For the text-containing cell, return its midpoint in [X, Y] coordinate format. 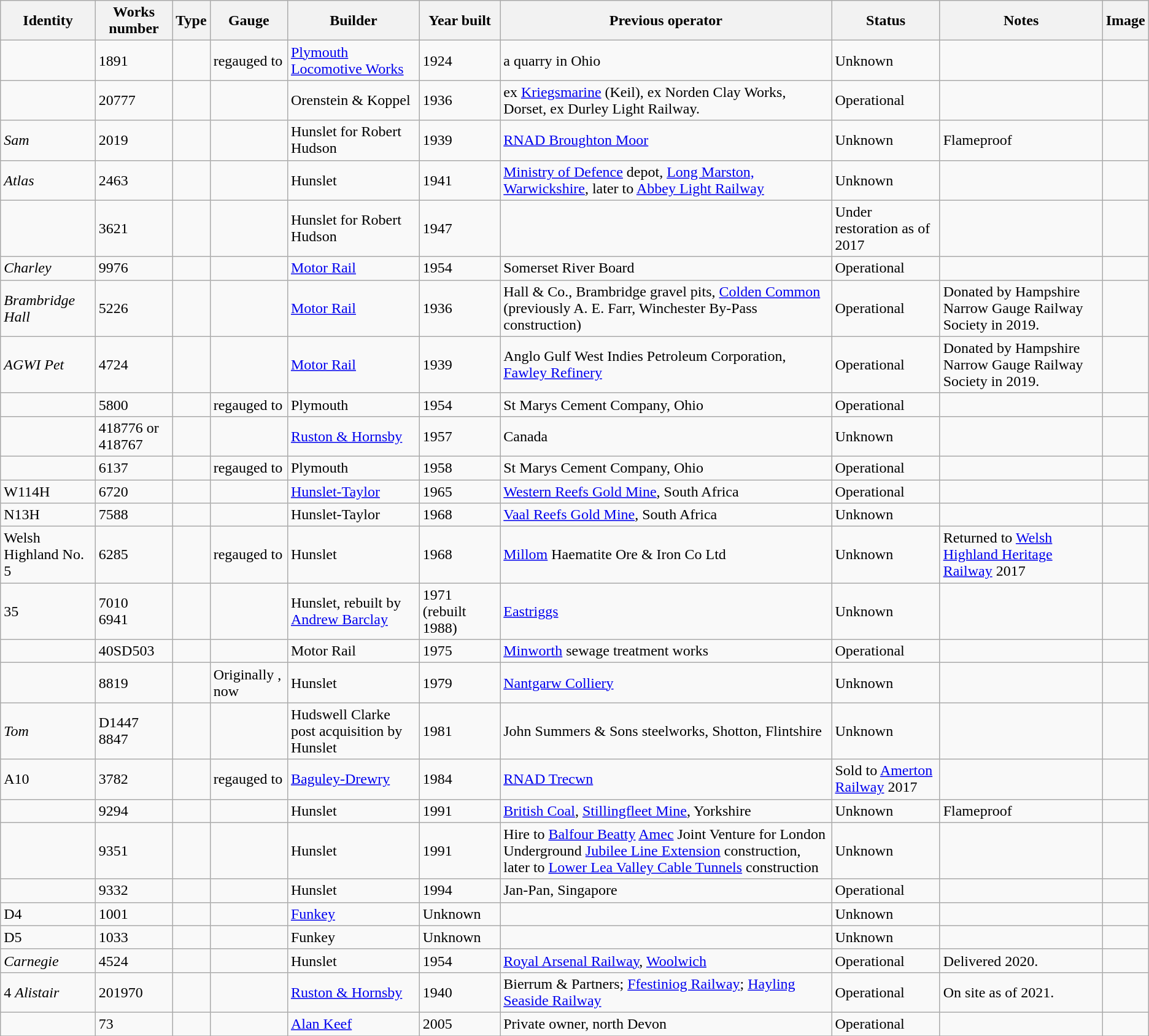
1957 [459, 436]
2019 [134, 140]
Orenstein & Koppel [354, 101]
Hudswell Clarke post acquisition by Hunslet [354, 731]
Builder [354, 21]
40SD503 [134, 651]
Gauge [249, 21]
Plymouth Locomotive Works [354, 60]
Image [1126, 21]
1965 [459, 492]
John Summers & Sons steelworks, Shotton, Flintshire [666, 731]
Minworth sewage treatment works [666, 651]
5226 [134, 308]
Year built [459, 21]
Previous operator [666, 21]
4 Alistair [48, 992]
73 [134, 1024]
4724 [134, 365]
Hall & Co., Brambridge gravel pits, Colden Common (previously A. E. Farr, Winchester By-Pass construction) [666, 308]
D4 [48, 914]
20777 [134, 101]
4524 [134, 961]
Vaal Reefs Gold Mine, South Africa [666, 515]
Welsh Highland No. 5 [48, 555]
British Coal, Stillingfleet Mine, Yorkshire [666, 811]
1947 [459, 228]
Western Reefs Gold Mine, South Africa [666, 492]
1971 (rebuilt 1988) [459, 611]
70106941 [134, 611]
Baguley-Drewry [354, 779]
Tom [48, 731]
Anglo Gulf West Indies Petroleum Corporation, Fawley Refinery [666, 365]
RNAD Broughton Moor [666, 140]
D5 [48, 937]
7588 [134, 515]
Delivered 2020. [1021, 961]
Originally , now [249, 682]
Returned to Welsh Highland Heritage Railway 2017 [1021, 555]
Hunslet, rebuilt by Andrew Barclay [354, 611]
Sold to Amerton Railway 2017 [886, 779]
Sam [48, 140]
9332 [134, 891]
N13H [48, 515]
Private owner, north Devon [666, 1024]
8819 [134, 682]
Ministry of Defence depot, Long Marston, Warwickshire, later to Abbey Light Railway [666, 180]
Brambridge Hall [48, 308]
1891 [134, 60]
Atlas [48, 180]
Royal Arsenal Railway, Woolwich [666, 961]
Status [886, 21]
1979 [459, 682]
a quarry in Ohio [666, 60]
RNAD Trecwn [666, 779]
1941 [459, 180]
Bierrum & Partners; Ffestiniog Railway; Hayling Seaside Railway [666, 992]
A10 [48, 779]
6137 [134, 468]
1958 [459, 468]
6720 [134, 492]
5800 [134, 404]
D14478847 [134, 731]
Works number [134, 21]
Millom Haematite Ore & Iron Co Ltd [666, 555]
3782 [134, 779]
3621 [134, 228]
Jan-Pan, Singapore [666, 891]
1975 [459, 651]
Canada [666, 436]
1001 [134, 914]
Type [191, 21]
Notes [1021, 21]
Identity [48, 21]
1981 [459, 731]
1940 [459, 992]
2005 [459, 1024]
Carnegie [48, 961]
1984 [459, 779]
418776 or 418767 [134, 436]
AGWI Pet [48, 365]
Under restoration as of 2017 [886, 228]
2463 [134, 180]
6285 [134, 555]
1033 [134, 937]
Alan Keef [354, 1024]
9294 [134, 811]
On site as of 2021. [1021, 992]
Eastriggs [666, 611]
Somerset River Board [666, 268]
201970 [134, 992]
ex Kriegsmarine (Keil), ex Norden Clay Works, Dorset, ex Durley Light Railway. [666, 101]
Nantgarw Colliery [666, 682]
9976 [134, 268]
Charley [48, 268]
35 [48, 611]
1994 [459, 891]
1924 [459, 60]
9351 [134, 851]
W114H [48, 492]
